From the cell containing the given text, extract its center point as (x, y) coordinate. 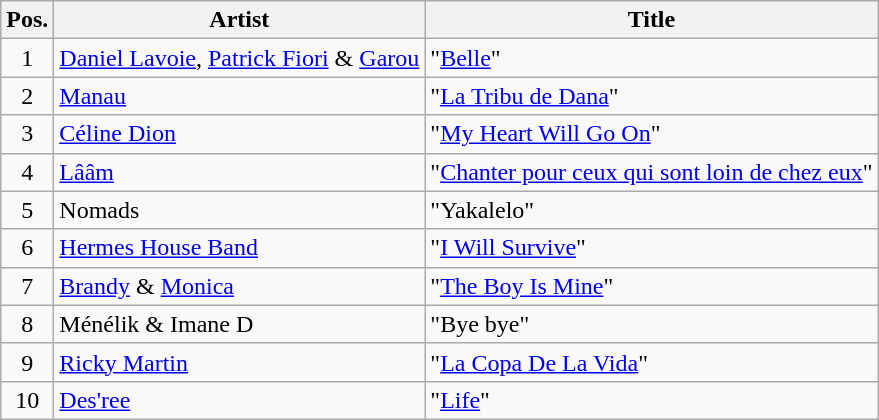
"La Tribu de Dana" (652, 96)
"I Will Survive" (652, 248)
Des'ree (240, 400)
6 (28, 248)
Brandy & Monica (240, 286)
3 (28, 134)
Lââm (240, 172)
1 (28, 58)
10 (28, 400)
"Bye bye" (652, 324)
"Life" (652, 400)
Pos. (28, 20)
Nomads (240, 210)
Hermes House Band (240, 248)
Title (652, 20)
2 (28, 96)
4 (28, 172)
Ménélik & Imane D (240, 324)
Manau (240, 96)
5 (28, 210)
Artist (240, 20)
"Chanter pour ceux qui sont loin de chez eux" (652, 172)
"Belle" (652, 58)
Daniel Lavoie, Patrick Fiori & Garou (240, 58)
"Yakalelo" (652, 210)
"My Heart Will Go On" (652, 134)
"La Copa De La Vida" (652, 362)
Ricky Martin (240, 362)
8 (28, 324)
7 (28, 286)
Céline Dion (240, 134)
9 (28, 362)
"The Boy Is Mine" (652, 286)
